Output the [x, y] coordinate of the center of the cell containing the given text.  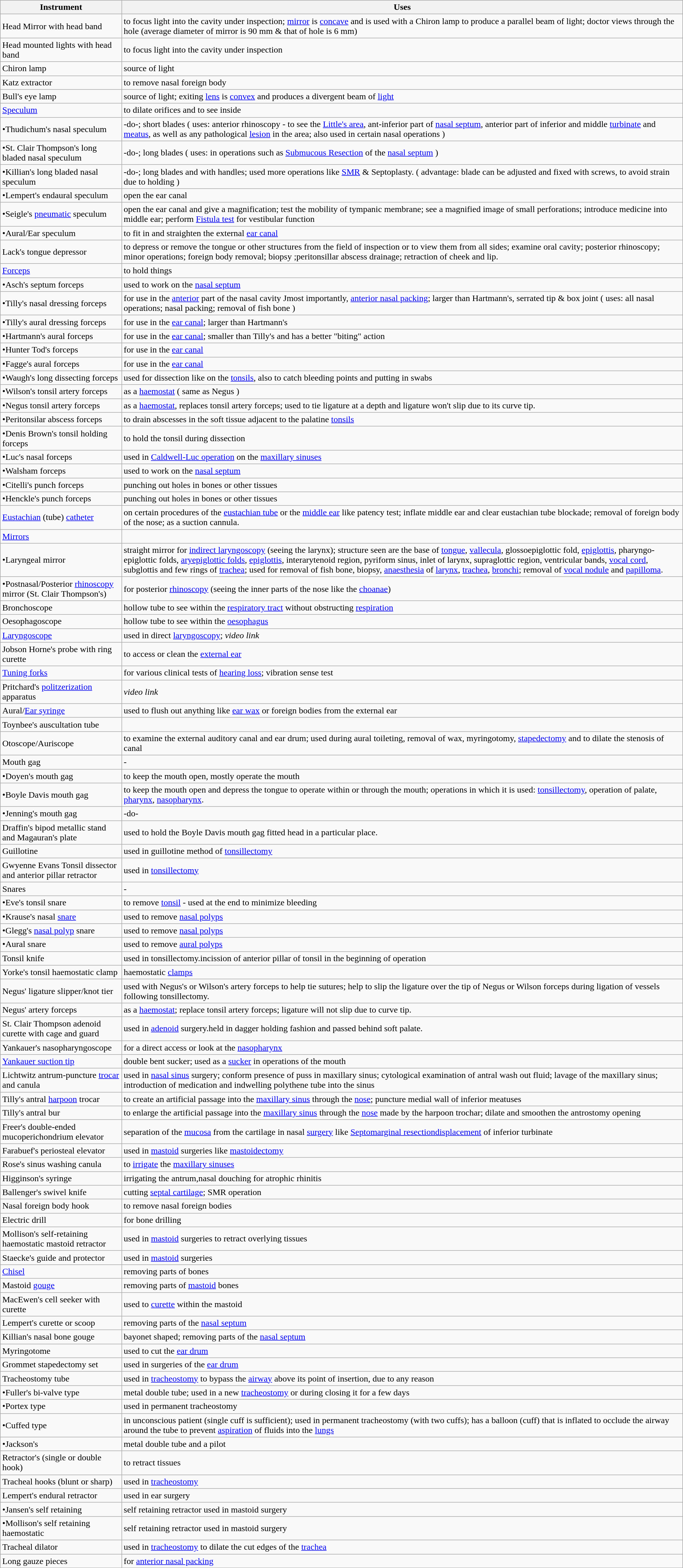
Retractor's (single or double hook) [61, 1463]
•St. Clair Thompson's long bladed nasal speculum [61, 153]
to create an artificial passage into the maxillary sinus through the nose; puncture medial wall of inferior meatuses [402, 1099]
for use in the ear canal; larger than Hartmann's [402, 322]
double bent sucker; used as a sucker in operations of the mouth [402, 1062]
Chisel [61, 1271]
Guillotine [61, 851]
Electric drill [61, 1220]
•Aural snare [61, 944]
video link [402, 692]
Lempert's endural retractor [61, 1495]
used to curette within the mastoid [402, 1304]
to drain abscesses in the soft tissue adjacent to the palatine tonsils [402, 419]
removing parts of bones [402, 1271]
•Jackson's [61, 1444]
Negus' artery forceps [61, 1010]
used to hold the Boyle Davis mouth gag fitted head in a particular place. [402, 833]
used in tracheostomy to dilate the cut edges of the trachea [402, 1547]
•Mollison's self retaining haemostatic [61, 1528]
Aural/Ear syringe [61, 710]
as a haemostat ( same as Negus ) [402, 392]
Laryngoscope [61, 635]
irrigating the antrum,nasal douching for atrophic rhinitis [402, 1178]
cutting septal cartilage; SMR operation [402, 1192]
to fit in and straighten the external ear canal [402, 233]
•Hunter Tod's forceps [61, 350]
•Hartmann's aural forceps [61, 336]
Yankauer's nasopharyngoscope [61, 1048]
for a direct access or look at the nasopharynx [402, 1048]
Gwyenne Evans Tonsil dissector and anterior pillar retractor [61, 870]
•Eve's tonsil snare [61, 903]
•Denis Brown's tonsil holding forceps [61, 438]
•Lempert's endaural speculum [61, 195]
•Jansen's self retaining [61, 1509]
Oesophagoscope [61, 621]
•Peritonsilar abscess forceps [61, 419]
Toynbee's auscultation tube [61, 724]
Farabuef's periosteal elevator [61, 1151]
used in adenoid surgery.held in dagger holding fashion and passed behind soft palate. [402, 1028]
Pritchard's politzerization apparatus [61, 692]
to remove tonsil - used at the end to minimize bleeding [402, 903]
Tracheostomy tube [61, 1379]
hollow tube to see within the respiratory tract without obstructing respiration [402, 608]
Mastoid gouge [61, 1285]
•Luc's nasal forceps [61, 457]
to keep the mouth open, mostly operate the mouth [402, 776]
Higginson's syringe [61, 1178]
•Seigle's pneumatic speculum [61, 214]
Snares [61, 889]
•Doyen's mouth gag [61, 776]
used to cut the ear drum [402, 1351]
source of light [402, 69]
•Asch's septum forceps [61, 285]
used in surgeries of the ear drum [402, 1365]
haemostatic clamps [402, 972]
Mirrors [61, 536]
Freer's double-ended mucoperichondrium elevator [61, 1132]
Bronchoscope [61, 608]
to dilate orifices and to see inside [402, 110]
open the ear canal [402, 195]
Rose's sinus washing canula [61, 1164]
Chiron lamp [61, 69]
Tuning forks [61, 673]
for posterior rhinoscopy (seeing the inner parts of the nose like the choanae) [402, 589]
Otoscope/Auriscope [61, 743]
•Jenning's mouth gag [61, 814]
-do-; long blades ( uses: in operations such as Submucous Resection of the nasal septum ) [402, 153]
•Negus tonsil artery forceps [61, 405]
to focus light into the cavity under inspection [402, 50]
•Krause's nasal snare [61, 917]
for use in the ear canal; smaller than Tilly's and has a better "biting" action [402, 336]
Tilly's antral harpoon trocar [61, 1099]
removing parts of the nasal septum [402, 1323]
•Killian's long bladed nasal speculum [61, 177]
used in mastoid surgeries [402, 1257]
separation of the mucosa from the cartilage in nasal surgery like Septomarginal resectiondisplacement of inferior turbinate [402, 1132]
removing parts of mastoid bones [402, 1285]
for various clinical tests of hearing loss; vibration sense test [402, 673]
used for dissection like on the tonsils, also to catch bleeding points and putting in swabs [402, 378]
Instrument [61, 7]
Lack's tongue depressor [61, 252]
to access or clean the external ear [402, 654]
•Tilly's aural dressing forceps [61, 322]
•Fuller's bi-valve type [61, 1392]
•Laryngeal mirror [61, 560]
used to remove aural polyps [402, 944]
MacEwen's cell seeker with curette [61, 1304]
used in direct laryngoscopy; video link [402, 635]
•Fagge's aural forceps [61, 364]
•Glegg's nasal polyp snare [61, 931]
used in permanent tracheostomy [402, 1406]
bayonet shaped; removing parts of the nasal septum [402, 1337]
used in tracheostomy [402, 1482]
Long gauze pieces [61, 1561]
•Thudichum's nasal speculum [61, 129]
Katz extractor [61, 82]
to retract tissues [402, 1463]
•Henckle's punch forceps [61, 499]
Yankauer suction tip [61, 1062]
for anterior nasal packing [402, 1561]
Tracheal hooks (blunt or sharp) [61, 1482]
•Walsham forceps [61, 471]
Draffin's bipod metallic stand and Magauran's plate [61, 833]
Negus' ligature slipper/knot tier [61, 991]
Eustachian (tube) catheter [61, 517]
Bull's eye lamp [61, 96]
Nasal foreign body hook [61, 1206]
Grommet stapedectomy set [61, 1365]
-do- [402, 814]
•Cuffed type [61, 1425]
used in mastoid surgeries to retract overlying tissues [402, 1238]
to remove nasal foreign body [402, 82]
•Wilson's tonsil artery forceps [61, 392]
used to flush out anything like ear wax or foreign bodies from the external ear [402, 710]
•Waugh's long dissecting forceps [61, 378]
Ballenger's swivel knife [61, 1192]
used in ear surgery [402, 1495]
St. Clair Thompson adenoid curette with cage and guard [61, 1028]
as a haemostat; replace tonsil artery forceps; ligature will not slip due to curve tip. [402, 1010]
Tilly's antral bur [61, 1113]
source of light; exiting lens is convex and produces a divergent beam of light [402, 96]
Mollison's self-retaining haemostatic mastoid retractor [61, 1238]
Uses [402, 7]
to hold things [402, 271]
Speculum [61, 110]
Head mounted lights with head band [61, 50]
Forceps [61, 271]
used in tonsillectomy [402, 870]
Mouth gag [61, 762]
Lichtwitz antrum-puncture trocar and canula [61, 1080]
Tonsil knife [61, 958]
to hold the tonsil during dissection [402, 438]
metal double tube and a pilot [402, 1444]
as a haemostat, replaces tonsil artery forceps; used to tie ligature at a depth and ligature won't slip due to its curve tip. [402, 405]
Jobson Horne's probe with ring curette [61, 654]
to enlarge the artificial passage into the maxillary sinus through the nose made by the harpoon trochar; dilate and smoothen the antrostomy opening [402, 1113]
metal double tube; used in a new tracheostomy or during closing it for a few days [402, 1392]
Lempert's curette or scoop [61, 1323]
Killian's nasal bone gouge [61, 1337]
used in Caldwell-Luc operation on the maxillary sinuses [402, 457]
used in guillotine method of tonsillectomy [402, 851]
Tracheal dilator [61, 1547]
Staecke's guide and protector [61, 1257]
•Boyle Davis mouth gag [61, 795]
used in tracheostomy to bypass the airway above its point of insertion, due to any reason [402, 1379]
•Tilly's nasal dressing forceps [61, 304]
used in tonsillectomy.incission of anterior pillar of tonsil in the beginning of operation [402, 958]
•Portex type [61, 1406]
for bone drilling [402, 1220]
used in mastoid surgeries like mastoidectomy [402, 1151]
to remove nasal foreign bodies [402, 1206]
to irrigate the maxillary sinuses [402, 1164]
•Postnasal/Posterior rhinoscopy mirror (St. Clair Thompson's) [61, 589]
Myringotome [61, 1351]
•Aural/Ear speculum [61, 233]
hollow tube to see within the oesophagus [402, 621]
•Citelli's punch forceps [61, 485]
Yorke's tonsil haemostatic clamp [61, 972]
Head Mirror with head band [61, 26]
